Determine the [x, y] coordinate at the center of the cell enclosing the given text.  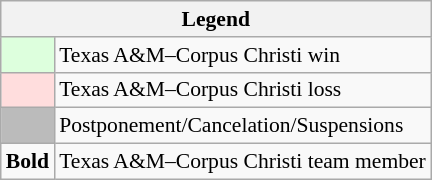
Legend [216, 19]
Texas A&M–Corpus Christi win [242, 55]
Bold [28, 162]
Texas A&M–Corpus Christi team member [242, 162]
Texas A&M–Corpus Christi loss [242, 90]
Postponement/Cancelation/Suspensions [242, 126]
